From the cell containing the given text, extract its center point as [X, Y] coordinate. 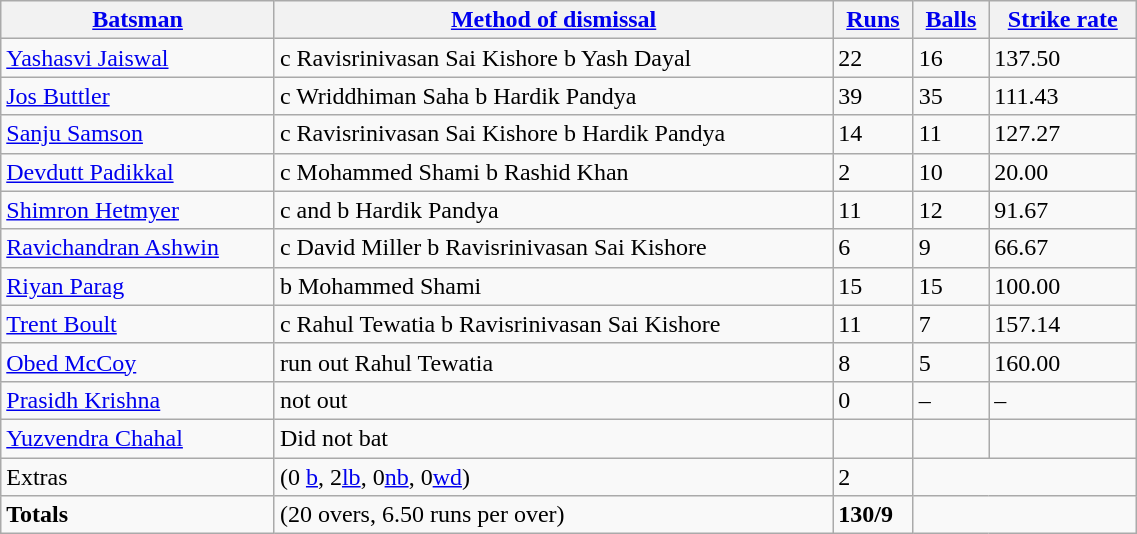
b Mohammed Shami [553, 286]
Strike rate [1063, 20]
130/9 [873, 515]
c Ravisrinivasan Sai Kishore b Hardik Pandya [553, 134]
Balls [951, 20]
39 [873, 96]
c David Miller b Ravisrinivasan Sai Kishore [553, 248]
Obed McCoy [138, 362]
20.00 [1063, 172]
c Mohammed Shami b Rashid Khan [553, 172]
Did not bat [553, 438]
14 [873, 134]
160.00 [1063, 362]
Extras [138, 477]
Method of dismissal [553, 20]
Sanju Samson [138, 134]
Totals [138, 515]
Ravichandran Ashwin [138, 248]
Runs [873, 20]
Batsman [138, 20]
137.50 [1063, 58]
Trent Boult [138, 324]
111.43 [1063, 96]
c Rahul Tewatia b Ravisrinivasan Sai Kishore [553, 324]
(20 overs, 6.50 runs per over) [553, 515]
5 [951, 362]
Shimron Hetmyer [138, 210]
Jos Buttler [138, 96]
c Ravisrinivasan Sai Kishore b Yash Dayal [553, 58]
22 [873, 58]
35 [951, 96]
127.27 [1063, 134]
Riyan Parag [138, 286]
0 [873, 400]
7 [951, 324]
16 [951, 58]
66.67 [1063, 248]
not out [553, 400]
(0 b, 2lb, 0nb, 0wd) [553, 477]
8 [873, 362]
c and b Hardik Pandya [553, 210]
run out Rahul Tewatia [553, 362]
Yuzvendra Chahal [138, 438]
157.14 [1063, 324]
6 [873, 248]
Yashasvi Jaiswal [138, 58]
91.67 [1063, 210]
Devdutt Padikkal [138, 172]
10 [951, 172]
c Wriddhiman Saha b Hardik Pandya [553, 96]
12 [951, 210]
Prasidh Krishna [138, 400]
9 [951, 248]
100.00 [1063, 286]
